Detect which cell encompasses the target text, then output its (x, y) center coordinate. 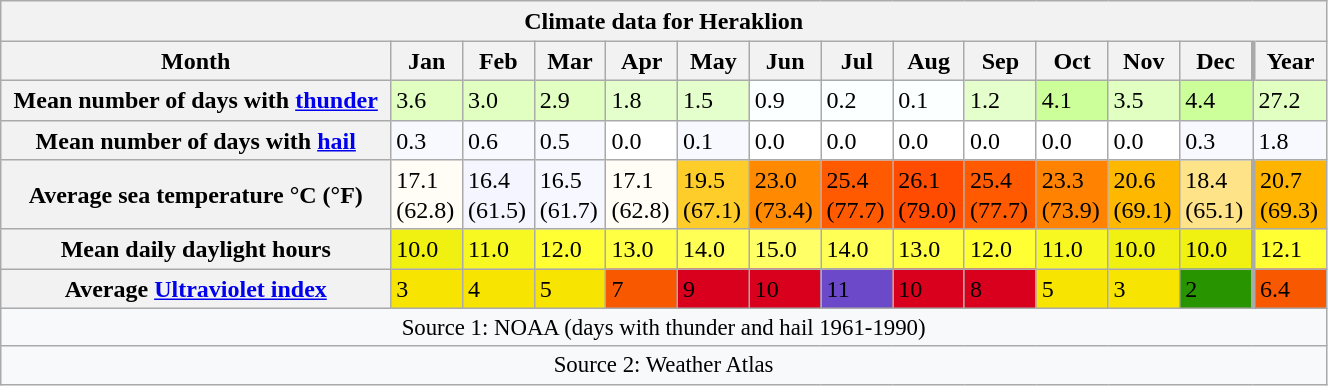
May (714, 61)
Jul (857, 61)
Nov (1144, 61)
20.6(69.1) (1144, 194)
Mean number of days with hail (196, 140)
8 (1000, 289)
3.6 (427, 100)
Aug (929, 61)
Mar (570, 61)
Year (1290, 61)
11 (857, 289)
20.7(69.3) (1290, 194)
16.5(61.7) (570, 194)
1.5 (714, 100)
Feb (498, 61)
1.2 (1000, 100)
Sep (1000, 61)
23.3(73.9) (1072, 194)
3.0 (498, 100)
2 (1216, 289)
18.4(65.1) (1216, 194)
Month (196, 61)
Oct (1072, 61)
16.4(61.5) (498, 194)
26.1(79.0) (929, 194)
Apr (642, 61)
Jun (785, 61)
Average sea temperature °C (°F) (196, 194)
Mean number of days with thunder (196, 100)
9 (714, 289)
6.4 (1290, 289)
23.0(73.4) (785, 194)
Dec (1216, 61)
Source 1: NOAA (days with thunder and hail 1961-1990) (664, 327)
Jan (427, 61)
0.5 (570, 140)
2.9 (570, 100)
12.1 (1290, 249)
Mean daily daylight hours (196, 249)
4 (498, 289)
4.1 (1072, 100)
Climate data for Heraklion (664, 21)
4.4 (1216, 100)
19.5(67.1) (714, 194)
0.6 (498, 140)
15.0 (785, 249)
7 (642, 289)
Average Ultraviolet index (196, 289)
3.5 (1144, 100)
27.2 (1290, 100)
0.9 (785, 100)
0.2 (857, 100)
Source 2: Weather Atlas (664, 365)
